Find where the given text appears and provide that cell's center as [x, y] coordinate. 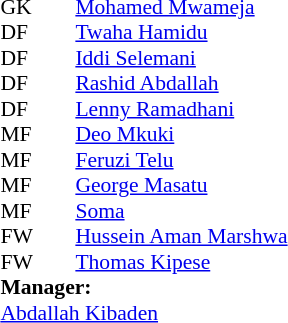
Rashid Abdallah [181, 83]
Feruzi Telu [181, 160]
Deo Mkuki [181, 135]
Soma [181, 211]
Twaha Hamidu [181, 33]
Manager: [144, 287]
Thomas Kipese [181, 262]
Lenny Ramadhani [181, 109]
George Masatu [181, 185]
Iddi Selemani [181, 58]
Hussein Aman Marshwa [181, 237]
